Return (x, y) of the center of cell containing provided text 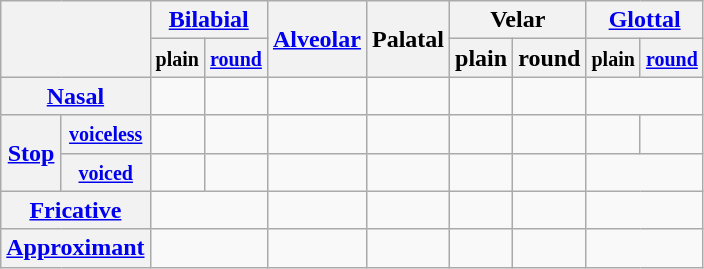
Approximant (76, 248)
Stop (32, 153)
Fricative (76, 210)
voiced (106, 172)
Velar (518, 20)
Nasal (76, 96)
Palatal (408, 39)
Glottal (644, 20)
Alveolar (316, 39)
voiceless (106, 134)
Bilabial (208, 20)
